Identify which cell holds the provided text, then report its (x, y) central coordinate. 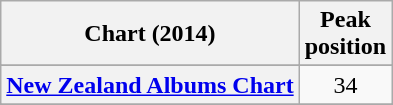
New Zealand Albums Chart (150, 85)
Chart (2014) (150, 34)
Peakposition (345, 34)
34 (345, 85)
